From the cell containing the given text, extract its center point as (x, y) coordinate. 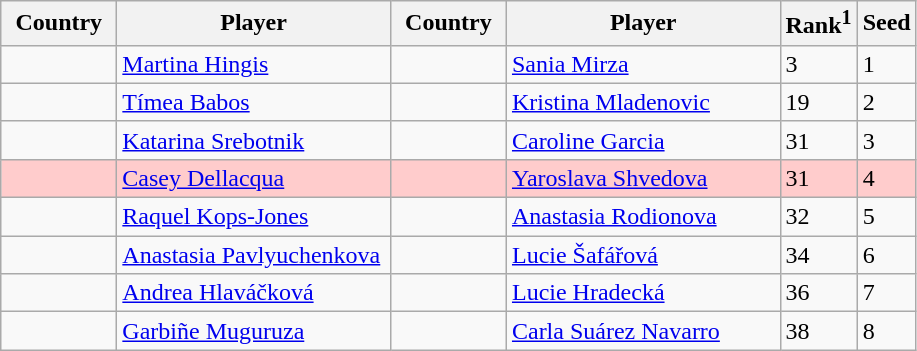
Garbiñe Muguruza (254, 331)
Sania Mirza (643, 64)
Seed (886, 24)
Caroline Garcia (643, 140)
Anastasia Rodionova (643, 217)
Anastasia Pavlyuchenkova (254, 255)
Rank1 (818, 24)
8 (886, 331)
Raquel Kops-Jones (254, 217)
6 (886, 255)
Carla Suárez Navarro (643, 331)
Lucie Hradecká (643, 293)
Yaroslava Shvedova (643, 178)
32 (818, 217)
5 (886, 217)
Tímea Babos (254, 102)
4 (886, 178)
Andrea Hlaváčková (254, 293)
19 (818, 102)
36 (818, 293)
Katarina Srebotnik (254, 140)
Lucie Šafářová (643, 255)
Martina Hingis (254, 64)
Casey Dellacqua (254, 178)
1 (886, 64)
34 (818, 255)
38 (818, 331)
Kristina Mladenovic (643, 102)
7 (886, 293)
2 (886, 102)
